Extract the (X, Y) coordinate from the center of the cell holding the provided text.  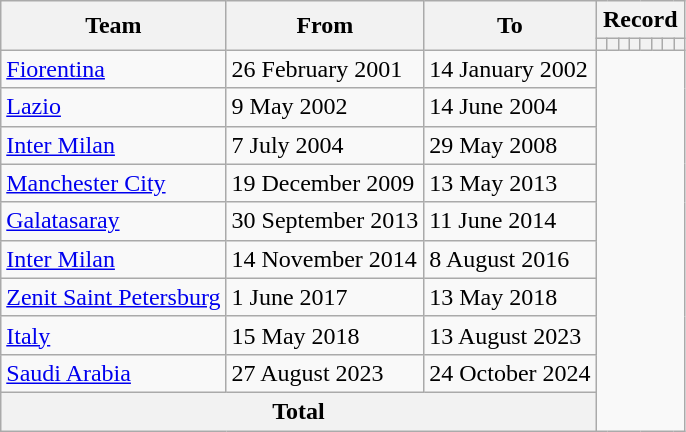
13 August 2023 (510, 335)
29 May 2008 (510, 145)
To (510, 26)
26 February 2001 (325, 69)
From (325, 26)
7 July 2004 (325, 145)
15 May 2018 (325, 335)
Lazio (114, 107)
Zenit Saint Petersburg (114, 297)
Galatasaray (114, 221)
8 August 2016 (510, 259)
Record (640, 20)
13 May 2013 (510, 183)
30 September 2013 (325, 221)
27 August 2023 (325, 373)
9 May 2002 (325, 107)
13 May 2018 (510, 297)
Saudi Arabia (114, 373)
Manchester City (114, 183)
14 January 2002 (510, 69)
1 June 2017 (325, 297)
Team (114, 26)
Italy (114, 335)
Total (298, 411)
14 June 2004 (510, 107)
11 June 2014 (510, 221)
19 December 2009 (325, 183)
14 November 2014 (325, 259)
Fiorentina (114, 69)
24 October 2024 (510, 373)
